Return [X, Y] of the center of cell containing provided text 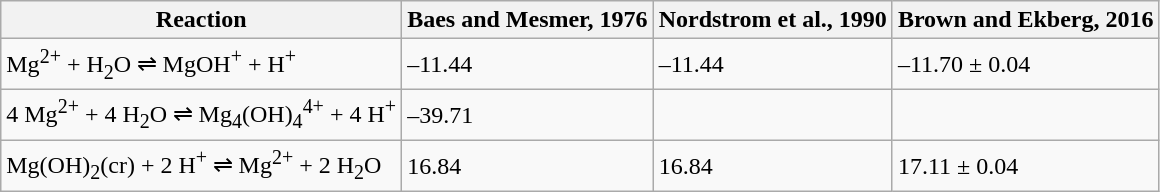
–11.70 ± 0.04 [1026, 64]
Mg2+ + H2O ⇌ MgOH+ + H+ [202, 64]
4 Mg2+ + 4 H2O ⇌ Mg4(OH)44+ + 4 H+ [202, 116]
Baes and Mesmer, 1976 [528, 20]
–39.71 [528, 116]
Nordstrom et al., 1990 [772, 20]
17.11 ± 0.04 [1026, 166]
Reaction [202, 20]
Mg(OH)2(cr) + 2 H+ ⇌ Mg2+ + 2 H2O [202, 166]
Brown and Ekberg, 2016 [1026, 20]
